Scan for the cell matching the given text and deliver its (x, y) coordinate at center. 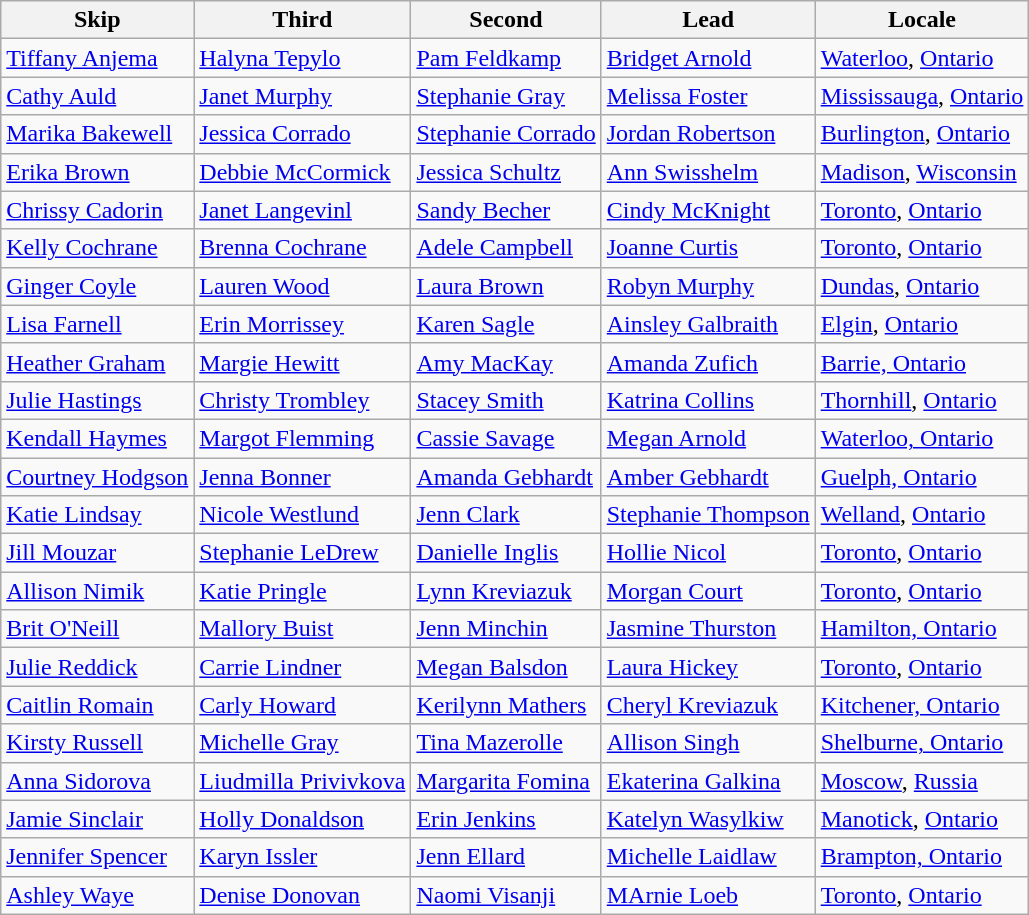
Katelyn Wasylkiw (708, 819)
Michelle Laidlaw (708, 857)
Jennifer Spencer (98, 857)
Hollie Nicol (708, 553)
Katie Lindsay (98, 515)
Marika Bakewell (98, 134)
Brit O'Neill (98, 629)
Janet Langevinl (302, 210)
Karen Sagle (506, 324)
Bridget Arnold (708, 58)
Lauren Wood (302, 286)
Tiffany Anjema (98, 58)
Lead (708, 20)
Elgin, Ontario (922, 324)
Brampton, Ontario (922, 857)
Carly Howard (302, 705)
Guelph, Ontario (922, 477)
Nicole Westlund (302, 515)
Locale (922, 20)
Stephanie Corrado (506, 134)
Denise Donovan (302, 895)
Barrie, Ontario (922, 362)
Burlington, Ontario (922, 134)
Michelle Gray (302, 743)
Ann Swisshelm (708, 172)
Robyn Murphy (708, 286)
Adele Campbell (506, 248)
Megan Arnold (708, 438)
Jenn Minchin (506, 629)
Joanne Curtis (708, 248)
Shelburne, Ontario (922, 743)
Amy MacKay (506, 362)
Welland, Ontario (922, 515)
Jordan Robertson (708, 134)
Kirsty Russell (98, 743)
Naomi Visanji (506, 895)
Lisa Farnell (98, 324)
Katrina Collins (708, 400)
Karyn Issler (302, 857)
Mississauga, Ontario (922, 96)
Ekaterina Galkina (708, 781)
Amber Gebhardt (708, 477)
Courtney Hodgson (98, 477)
Third (302, 20)
Brenna Cochrane (302, 248)
Jamie Sinclair (98, 819)
Margot Flemming (302, 438)
Allison Nimik (98, 591)
Amanda Zufich (708, 362)
Julie Reddick (98, 667)
Heather Graham (98, 362)
Laura Hickey (708, 667)
Ashley Waye (98, 895)
Morgan Court (708, 591)
Jenn Clark (506, 515)
Moscow, Russia (922, 781)
Caitlin Romain (98, 705)
Kitchener, Ontario (922, 705)
Holly Donaldson (302, 819)
Allison Singh (708, 743)
Kendall Haymes (98, 438)
Kelly Cochrane (98, 248)
Margie Hewitt (302, 362)
Janet Murphy (302, 96)
Ainsley Galbraith (708, 324)
Cindy McKnight (708, 210)
Erin Morrissey (302, 324)
Amanda Gebhardt (506, 477)
Megan Balsdon (506, 667)
Jessica Schultz (506, 172)
Tina Mazerolle (506, 743)
Anna Sidorova (98, 781)
Thornhill, Ontario (922, 400)
Skip (98, 20)
Mallory Buist (302, 629)
Cassie Savage (506, 438)
Jenna Bonner (302, 477)
Stacey Smith (506, 400)
Cathy Auld (98, 96)
Laura Brown (506, 286)
Chrissy Cadorin (98, 210)
Katie Pringle (302, 591)
Lynn Kreviazuk (506, 591)
Madison, Wisconsin (922, 172)
Jill Mouzar (98, 553)
Erin Jenkins (506, 819)
Stephanie Thompson (708, 515)
Second (506, 20)
Christy Trombley (302, 400)
Jasmine Thurston (708, 629)
Manotick, Ontario (922, 819)
Margarita Fomina (506, 781)
Melissa Foster (708, 96)
Ginger Coyle (98, 286)
Sandy Becher (506, 210)
Liudmilla Privivkova (302, 781)
MArnie Loeb (708, 895)
Halyna Tepylo (302, 58)
Erika Brown (98, 172)
Julie Hastings (98, 400)
Hamilton, Ontario (922, 629)
Kerilynn Mathers (506, 705)
Danielle Inglis (506, 553)
Jessica Corrado (302, 134)
Dundas, Ontario (922, 286)
Carrie Lindner (302, 667)
Cheryl Kreviazuk (708, 705)
Debbie McCormick (302, 172)
Stephanie LeDrew (302, 553)
Pam Feldkamp (506, 58)
Jenn Ellard (506, 857)
Stephanie Gray (506, 96)
